Return the (X, Y) coordinate for the center point of the cell that contains the specified text.  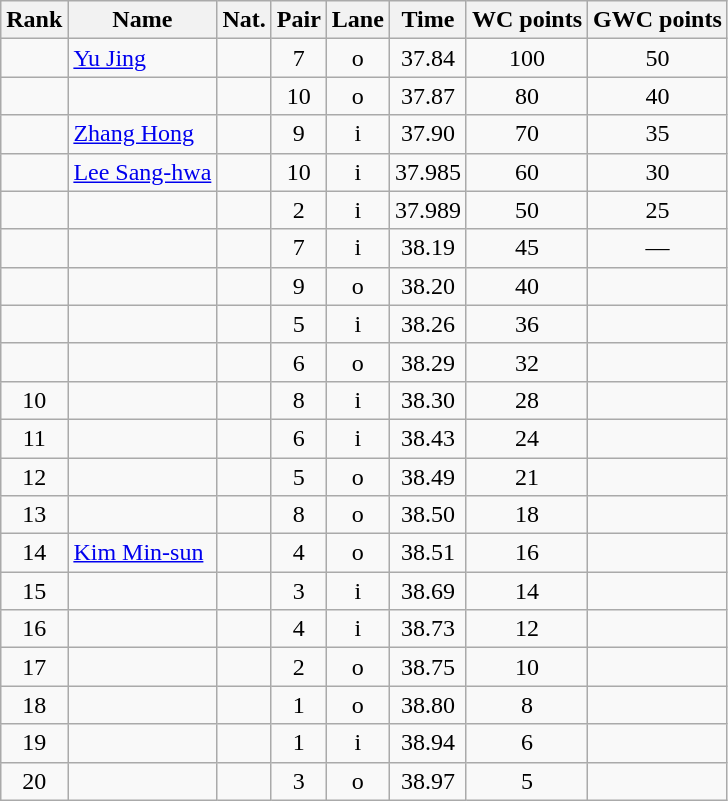
38.30 (428, 400)
45 (526, 248)
38.19 (428, 248)
Lane (358, 20)
38.97 (428, 781)
38.20 (428, 286)
38.43 (428, 438)
38.29 (428, 362)
100 (526, 58)
17 (34, 667)
11 (34, 438)
35 (658, 134)
70 (526, 134)
25 (658, 210)
38.73 (428, 629)
38.26 (428, 324)
37.84 (428, 58)
Yu Jing (142, 58)
— (658, 248)
37.985 (428, 172)
Name (142, 20)
38.69 (428, 591)
28 (526, 400)
38.50 (428, 515)
Zhang Hong (142, 134)
38.94 (428, 743)
37.87 (428, 96)
Nat. (244, 20)
38.75 (428, 667)
38.51 (428, 553)
37.989 (428, 210)
WC points (526, 20)
37.90 (428, 134)
24 (526, 438)
Time (428, 20)
30 (658, 172)
Rank (34, 20)
32 (526, 362)
Pair (298, 20)
80 (526, 96)
Kim Min-sun (142, 553)
15 (34, 591)
GWC points (658, 20)
19 (34, 743)
21 (526, 477)
Lee Sang-hwa (142, 172)
38.80 (428, 705)
38.49 (428, 477)
60 (526, 172)
20 (34, 781)
13 (34, 515)
36 (526, 324)
